Identify which cell holds the provided text, then report its (X, Y) central coordinate. 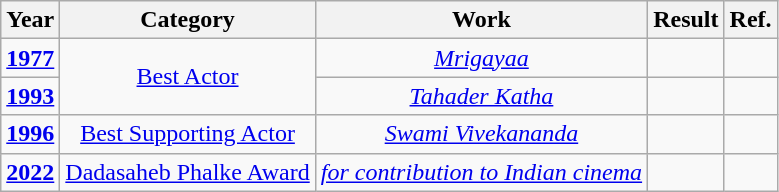
for contribution to Indian cinema (481, 172)
Result (686, 20)
Mrigayaa (481, 58)
Category (188, 20)
1977 (30, 58)
Tahader Katha (481, 96)
Year (30, 20)
1993 (30, 96)
Dadasaheb Phalke Award (188, 172)
Best Actor (188, 77)
Ref. (750, 20)
1996 (30, 134)
2022 (30, 172)
Best Supporting Actor (188, 134)
Swami Vivekananda (481, 134)
Work (481, 20)
